Output the [x, y] coordinate of the center of the cell containing the given text.  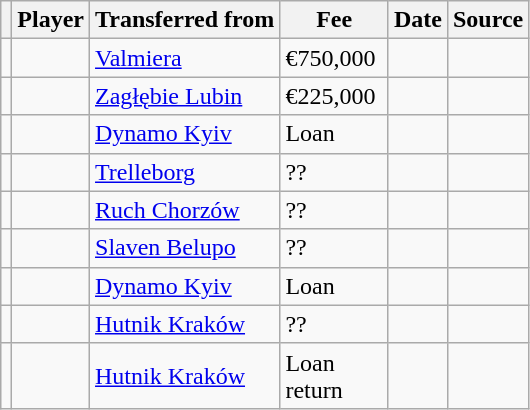
Trelleborg [185, 172]
Slaven Belupo [185, 248]
Valmiera [185, 58]
Source [488, 20]
Ruch Chorzów [185, 210]
€750,000 [334, 58]
Fee [334, 20]
Loan return [334, 376]
Player [51, 20]
€225,000 [334, 96]
Zagłębie Lubin [185, 96]
Date [418, 20]
Transferred from [185, 20]
